Identify which cell holds the provided text, then report its (x, y) central coordinate. 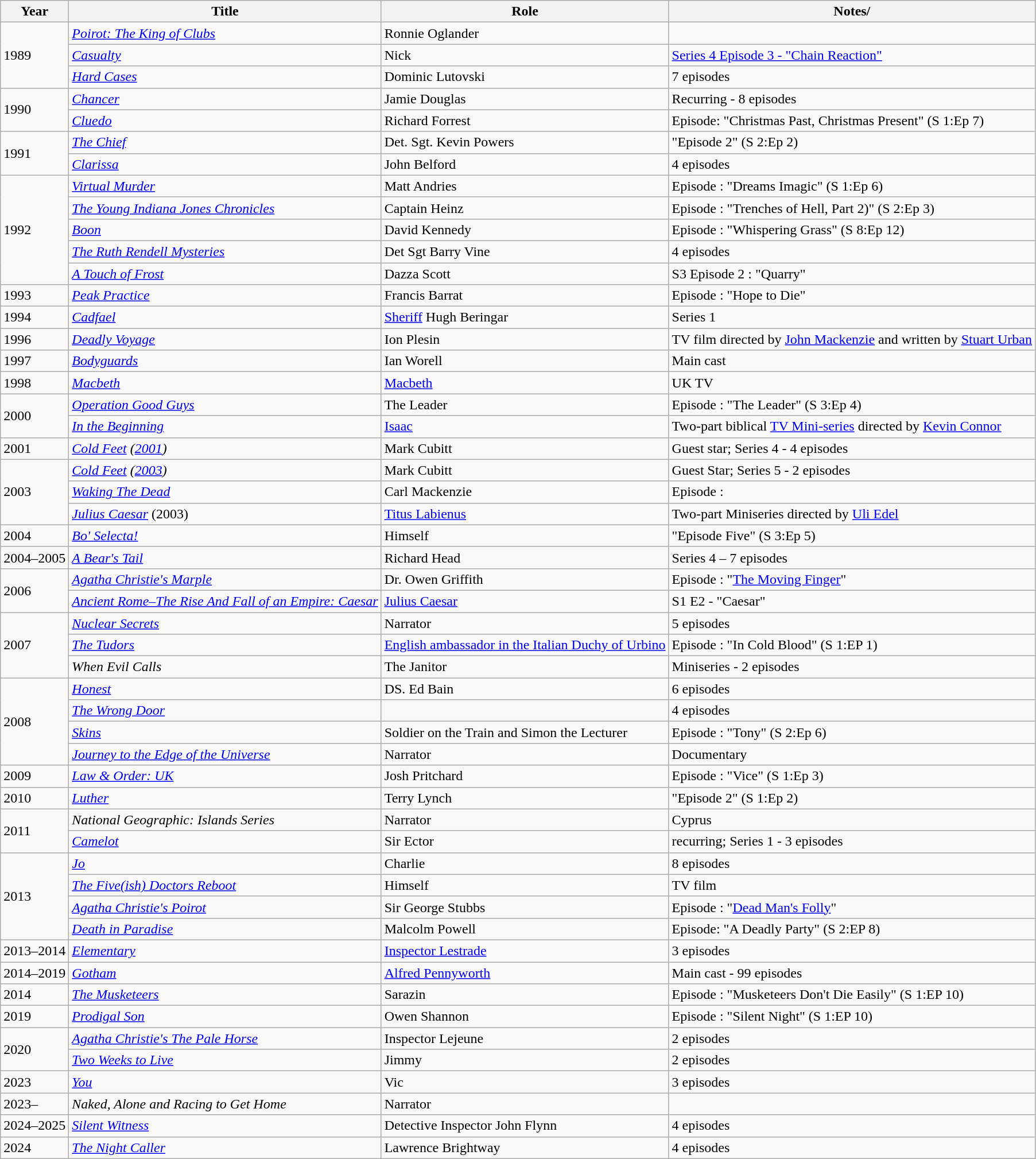
Captain Heinz (525, 208)
1996 (34, 339)
Episode : "Tony" (S 2:Ep 6) (852, 732)
TV film (852, 885)
Sir George Stubbs (525, 907)
S1 E2 - "Caesar" (852, 601)
Det Sgt Barry Vine (525, 251)
TV film directed by John Mackenzie and written by Stuart Urban (852, 339)
The Night Caller (225, 1148)
Terry Lynch (525, 798)
Episode : "Silent Night" (S 1:EP 10) (852, 1017)
Sir Ector (525, 842)
Jimmy (525, 1060)
Series 4 Episode 3 - "Chain Reaction" (852, 55)
In the Beginning (225, 427)
Role (525, 11)
Charlie (525, 863)
Journey to the Edge of the Universe (225, 754)
1992 (34, 230)
Episode : "In Cold Blood" (S 1:EP 1) (852, 645)
S3 Episode 2 : "Quarry" (852, 274)
Sarazin (525, 995)
Dr. Owen Griffith (525, 579)
5 episodes (852, 623)
Recurring - 8 episodes (852, 99)
Luther (225, 798)
Inspector Lejeune (525, 1038)
The Chief (225, 142)
The Tudors (225, 645)
2019 (34, 1017)
Operation Good Guys (225, 405)
Waking The Dead (225, 492)
Vic (525, 1082)
A Touch of Frost (225, 274)
Agatha Christie's Marple (225, 579)
Episode : (852, 492)
Honest (225, 689)
Owen Shannon (525, 1017)
A Bear's Tail (225, 557)
Cyprus (852, 820)
Series 1 (852, 317)
2014–2019 (34, 973)
2010 (34, 798)
Two-part Miniseries directed by Uli Edel (852, 514)
Two Weeks to Live (225, 1060)
Casualty (225, 55)
The Musketeers (225, 995)
The Young Indiana Jones Chronicles (225, 208)
7 episodes (852, 77)
1997 (34, 361)
Series 4 – 7 episodes (852, 557)
Nuclear Secrets (225, 623)
Camelot (225, 842)
Inspector Lestrade (525, 951)
1991 (34, 153)
2024–2025 (34, 1126)
Isaac (525, 427)
Titus Labienus (525, 514)
Cold Feet (2003) (225, 470)
Lawrence Brightway (525, 1148)
National Geographic: Islands Series (225, 820)
Silent Witness (225, 1126)
Two-part biblical TV Mini-series directed by Kevin Connor (852, 427)
Law & Order: UK (225, 776)
Episode : "Dreams Imagic" (S 1:Ep 6) (852, 186)
Det. Sgt. Kevin Powers (525, 142)
2014 (34, 995)
Main cast - 99 episodes (852, 973)
Miniseries - 2 episodes (852, 667)
1993 (34, 296)
Sheriff Hugh Beringar (525, 317)
Ronnie Oglander (525, 33)
2000 (34, 416)
David Kennedy (525, 230)
Guest star; Series 4 - 4 episodes (852, 448)
2020 (34, 1049)
Dominic Lutovski (525, 77)
UK TV (852, 383)
Episode: "Christmas Past, Christmas Present" (S 1:Ep 7) (852, 121)
Episode : "Dead Man's Folly" (852, 907)
Agatha Christie's Poirot (225, 907)
Dazza Scott (525, 274)
Gotham (225, 973)
Cadfael (225, 317)
DS. Ed Bain (525, 689)
Elementary (225, 951)
The Ruth Rendell Mysteries (225, 251)
Virtual Murder (225, 186)
Ion Plesin (525, 339)
When Evil Calls (225, 667)
Carl Mackenzie (525, 492)
2013 (34, 896)
Agatha Christie's The Pale Horse (225, 1038)
Detective Inspector John Flynn (525, 1126)
Documentary (852, 754)
John Belford (525, 164)
Ian Worell (525, 361)
Title (225, 11)
2003 (34, 492)
Jamie Douglas (525, 99)
Deadly Voyage (225, 339)
Clarissa (225, 164)
2013–2014 (34, 951)
Episode: "A Deadly Party" (S 2:EP 8) (852, 929)
Episode : "The Leader" (S 3:Ep 4) (852, 405)
Poirot: The King of Clubs (225, 33)
1998 (34, 383)
Death in Paradise (225, 929)
Peak Practice (225, 296)
Francis Barrat (525, 296)
Skins (225, 732)
Bo' Selecta! (225, 536)
Ancient Rome–The Rise And Fall of an Empire: Caesar (225, 601)
6 episodes (852, 689)
recurring; Series 1 - 3 episodes (852, 842)
"Episode 2" (S 2:Ep 2) (852, 142)
Episode : "Hope to Die" (852, 296)
Bodyguards (225, 361)
The Janitor (525, 667)
Main cast (852, 361)
Year (34, 11)
2009 (34, 776)
2008 (34, 722)
Richard Head (525, 557)
2004 (34, 536)
Cluedo (225, 121)
2006 (34, 590)
You (225, 1082)
Episode : "Vice" (S 1:Ep 3) (852, 776)
Prodigal Son (225, 1017)
Notes/ (852, 11)
2001 (34, 448)
"Episode 2" (S 1:Ep 2) (852, 798)
"Episode Five" (S 3:Ep 5) (852, 536)
Episode : "Musketeers Don't Die Easily" (S 1:EP 10) (852, 995)
Josh Pritchard (525, 776)
Cold Feet (2001) (225, 448)
8 episodes (852, 863)
The Five(ish) Doctors Reboot (225, 885)
Episode : "The Moving Finger" (852, 579)
Hard Cases (225, 77)
Boon (225, 230)
The Wrong Door (225, 711)
Chancer (225, 99)
Nick (525, 55)
2023 (34, 1082)
Julius Caesar (2003) (225, 514)
Jo (225, 863)
Richard Forrest (525, 121)
Julius Caesar (525, 601)
1989 (34, 55)
1994 (34, 317)
2024 (34, 1148)
Naked, Alone and Racing to Get Home (225, 1104)
2011 (34, 831)
Soldier on the Train and Simon the Lecturer (525, 732)
The Leader (525, 405)
Matt Andries (525, 186)
2023– (34, 1104)
English ambassador in the Italian Duchy of Urbino (525, 645)
Guest Star; Series 5 - 2 episodes (852, 470)
Alfred Pennyworth (525, 973)
Malcolm Powell (525, 929)
Episode : "Whispering Grass" (S 8:Ep 12) (852, 230)
1990 (34, 110)
2004–2005 (34, 557)
2007 (34, 645)
Episode : "Trenches of Hell, Part 2)" (S 2:Ep 3) (852, 208)
